Capture the cell that displays the provided text and extract its (x, y) central coordinate. 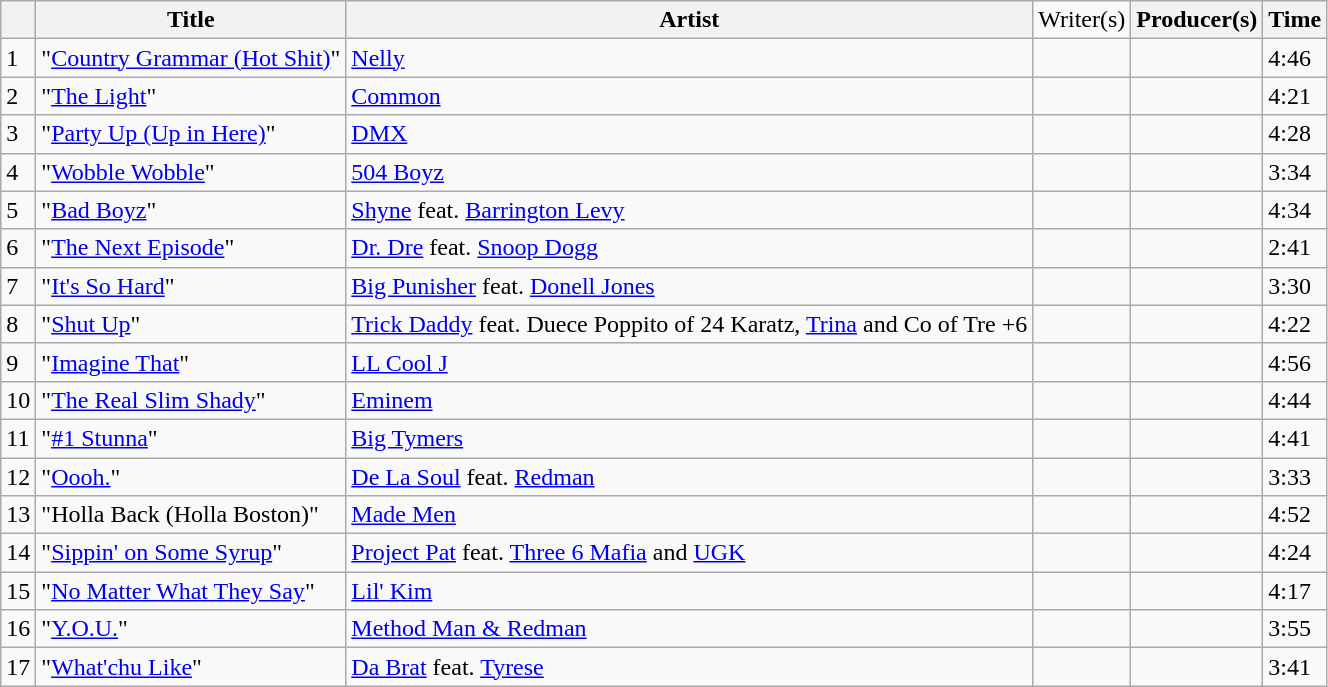
Da Brat feat. Tyrese (690, 667)
14 (18, 553)
"Imagine That" (191, 362)
2 (18, 96)
Dr. Dre feat. Snoop Dogg (690, 248)
504 Boyz (690, 172)
4 (18, 172)
Big Tymers (690, 438)
"The Light" (191, 96)
Project Pat feat. Three 6 Mafia and UGK (690, 553)
Nelly (690, 58)
3:55 (1295, 629)
4:22 (1295, 324)
4:41 (1295, 438)
"Sippin' on Some Syrup" (191, 553)
4:34 (1295, 210)
Shyne feat. Barrington Levy (690, 210)
"The Next Episode" (191, 248)
3:30 (1295, 286)
"Party Up (Up in Here)" (191, 134)
1 (18, 58)
2:41 (1295, 248)
Producer(s) (1197, 20)
4:44 (1295, 400)
16 (18, 629)
"Shut Up" (191, 324)
4:56 (1295, 362)
3 (18, 134)
Artist (690, 20)
3:34 (1295, 172)
Method Man & Redman (690, 629)
9 (18, 362)
8 (18, 324)
4:17 (1295, 591)
Eminem (690, 400)
4:21 (1295, 96)
4:46 (1295, 58)
"Bad Boyz" (191, 210)
13 (18, 515)
4:28 (1295, 134)
"No Matter What They Say" (191, 591)
"What'chu Like" (191, 667)
Made Men (690, 515)
Time (1295, 20)
LL Cool J (690, 362)
"The Real Slim Shady" (191, 400)
Common (690, 96)
15 (18, 591)
11 (18, 438)
"It's So Hard" (191, 286)
Big Punisher feat. Donell Jones (690, 286)
10 (18, 400)
Writer(s) (1082, 20)
3:33 (1295, 477)
4:52 (1295, 515)
17 (18, 667)
5 (18, 210)
6 (18, 248)
De La Soul feat. Redman (690, 477)
"Y.O.U." (191, 629)
3:41 (1295, 667)
DMX (690, 134)
7 (18, 286)
"Country Grammar (Hot Shit)" (191, 58)
"Oooh." (191, 477)
"Holla Back (Holla Boston)" (191, 515)
"Wobble Wobble" (191, 172)
4:24 (1295, 553)
Lil' Kim (690, 591)
12 (18, 477)
Title (191, 20)
"#1 Stunna" (191, 438)
Trick Daddy feat. Duece Poppito of 24 Karatz, Trina and Co of Tre +6 (690, 324)
